Pinpoint the cell where the given text exists, returning its (x, y) midpoint coordinate. 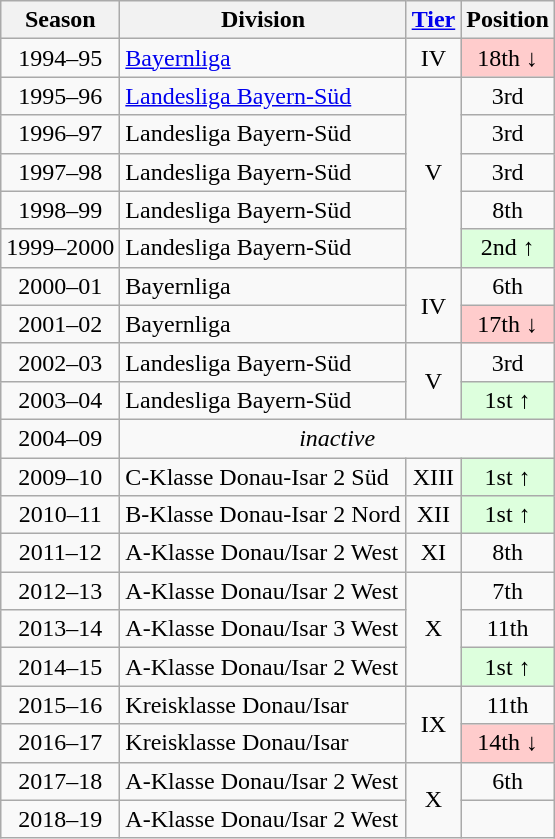
Position (508, 20)
A-Klasse Donau/Isar 3 West (263, 629)
2009–10 (60, 477)
2003–04 (60, 400)
XIII (434, 477)
1998–99 (60, 210)
XI (434, 553)
2014–15 (60, 667)
7th (508, 591)
1999–2000 (60, 248)
2016–17 (60, 743)
18th ↓ (508, 58)
17th ↓ (508, 324)
2000–01 (60, 286)
2013–14 (60, 629)
1997–98 (60, 172)
2nd ↑ (508, 248)
2015–16 (60, 705)
2017–18 (60, 781)
1994–95 (60, 58)
IX (434, 724)
2001–02 (60, 324)
C-Klasse Donau-Isar 2 Süd (263, 477)
XII (434, 515)
2010–11 (60, 515)
2002–03 (60, 362)
B-Klasse Donau-Isar 2 Nord (263, 515)
1996–97 (60, 134)
2012–13 (60, 591)
Season (60, 20)
2004–09 (60, 438)
Tier (434, 20)
2011–12 (60, 553)
Division (263, 20)
14th ↓ (508, 743)
2018–19 (60, 819)
inactive (338, 438)
1995–96 (60, 96)
